Extract the [X, Y] coordinate from the center of the cell holding the provided text.  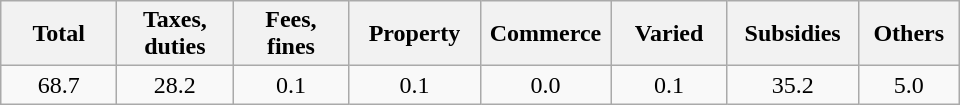
28.2 [175, 85]
Fees, fines [291, 34]
35.2 [792, 85]
Taxes, duties [175, 34]
68.7 [59, 85]
Total [59, 34]
Commerce [546, 34]
5.0 [908, 85]
Subsidies [792, 34]
Varied [669, 34]
0.0 [546, 85]
Property [414, 34]
Others [908, 34]
